Extract the (X, Y) coordinate from the center of the cell holding the provided text.  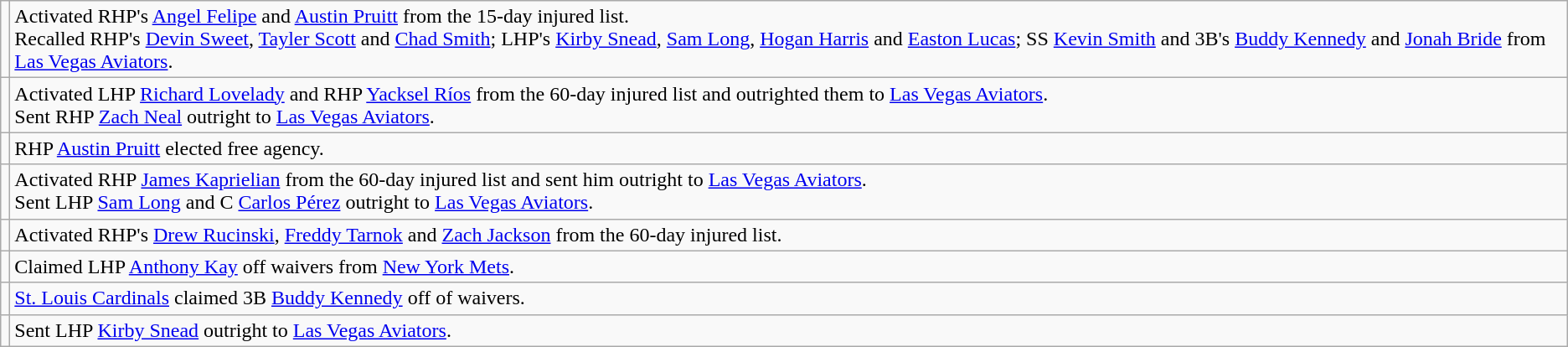
Sent LHP Kirby Snead outright to Las Vegas Aviators. (789, 330)
Claimed LHP Anthony Kay off waivers from New York Mets. (789, 267)
Activated RHP's Drew Rucinski, Freddy Tarnok and Zach Jackson from the 60-day injured list. (789, 235)
St. Louis Cardinals claimed 3B Buddy Kennedy off of waivers. (789, 298)
RHP Austin Pruitt elected free agency. (789, 148)
